Output the [x, y] coordinate of the center of the cell containing the given text.  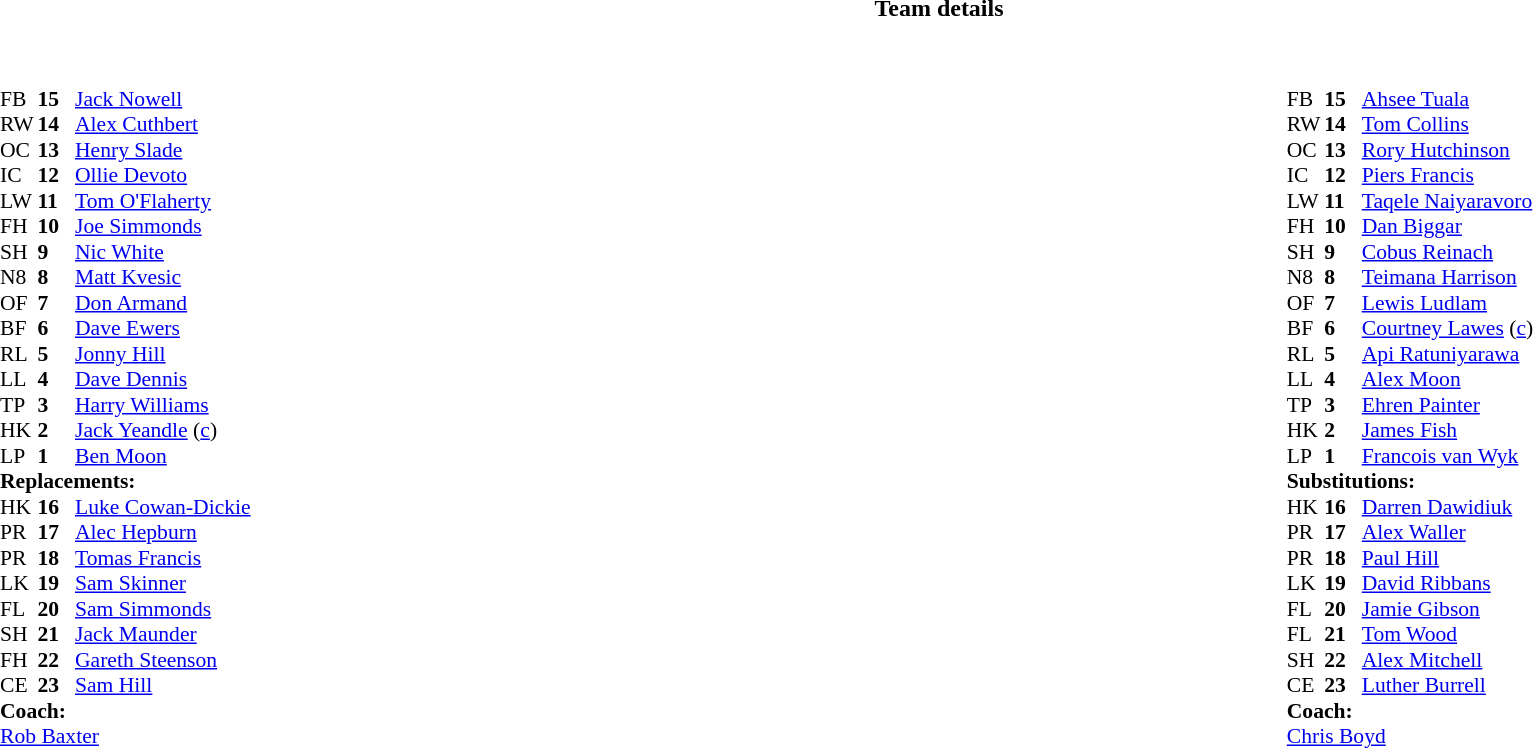
Jack Maunder [163, 635]
Luke Cowan-Dickie [163, 507]
Replacements: [126, 481]
Jack Yeandle (c) [163, 431]
Taqele Naiyaravoro [1448, 201]
Alex Waller [1448, 533]
Teimana Harrison [1448, 277]
Harry Williams [163, 405]
Sam Skinner [163, 583]
Ehren Painter [1448, 405]
Ahsee Tuala [1448, 99]
Ben Moon [163, 456]
Alex Cuthbert [163, 125]
Nic White [163, 252]
Luther Burrell [1448, 685]
Jamie Gibson [1448, 609]
Francois van Wyk [1448, 456]
Jonny Hill [163, 354]
Piers Francis [1448, 175]
Dave Dennis [163, 379]
Don Armand [163, 303]
Tomas Francis [163, 558]
Jack Nowell [163, 99]
Paul Hill [1448, 558]
Tom Collins [1448, 125]
David Ribbans [1448, 583]
Alex Moon [1448, 379]
Tom O'Flaherty [163, 201]
Courtney Lawes (c) [1448, 329]
Alec Hepburn [163, 533]
Dave Ewers [163, 329]
Darren Dawidiuk [1448, 507]
James Fish [1448, 431]
Gareth Steenson [163, 660]
Joe Simmonds [163, 227]
Henry Slade [163, 150]
Alex Mitchell [1448, 660]
Matt Kvesic [163, 277]
Sam Simmonds [163, 609]
Api Ratuniyarawa [1448, 354]
Cobus Reinach [1448, 252]
Tom Wood [1448, 635]
Substitutions: [1410, 481]
Lewis Ludlam [1448, 303]
Rory Hutchinson [1448, 150]
Ollie Devoto [163, 175]
Dan Biggar [1448, 227]
Sam Hill [163, 685]
